Detect which cell encompasses the target text, then output its [X, Y] center coordinate. 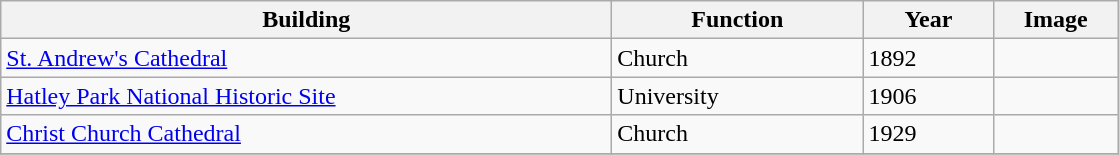
1892 [928, 58]
Year [928, 20]
1929 [928, 134]
University [738, 96]
Function [738, 20]
1906 [928, 96]
Hatley Park National Historic Site [306, 96]
Christ Church Cathedral [306, 134]
Building [306, 20]
Image [1056, 20]
St. Andrew's Cathedral [306, 58]
